From the cell containing the given text, extract its center point as (X, Y) coordinate. 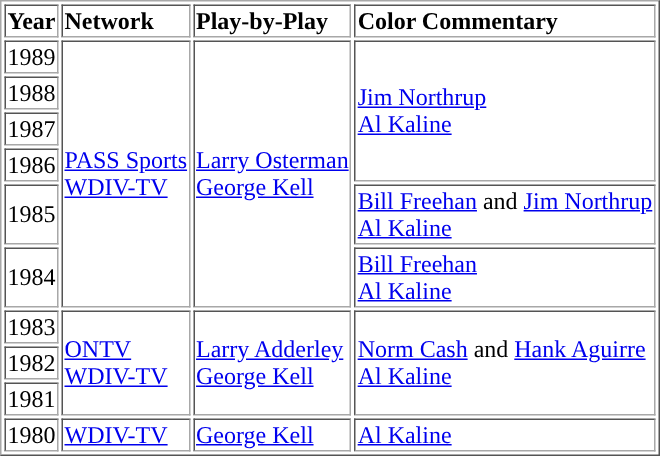
Network (126, 20)
1981 (31, 398)
Color Commentary (506, 20)
1980 (31, 434)
Year (31, 20)
George Kell (272, 434)
1982 (31, 362)
1987 (31, 128)
1988 (31, 92)
Bill Freehan and Jim Northrup Al Kaline (506, 214)
Norm Cash and Hank Aguirre Al Kaline (506, 362)
1989 (31, 56)
Larry Osterman George Kell (272, 174)
Play-by-Play (272, 20)
1984 (31, 278)
1986 (31, 164)
PASS Sports WDIV-TV (126, 174)
ONTV WDIV-TV (126, 362)
Bill Freehan Al Kaline (506, 278)
Larry Adderley George Kell (272, 362)
WDIV-TV (126, 434)
1983 (31, 326)
Al Kaline (506, 434)
1985 (31, 214)
Jim Northrup Al Kaline (506, 110)
